Find where the given text appears and provide that cell's center as (X, Y) coordinate. 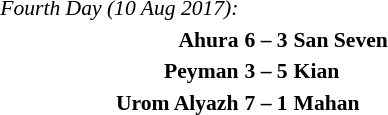
6 – 3 (266, 40)
3 – 5 (266, 71)
